Scan for the cell matching the given text and deliver its [X, Y] coordinate at center. 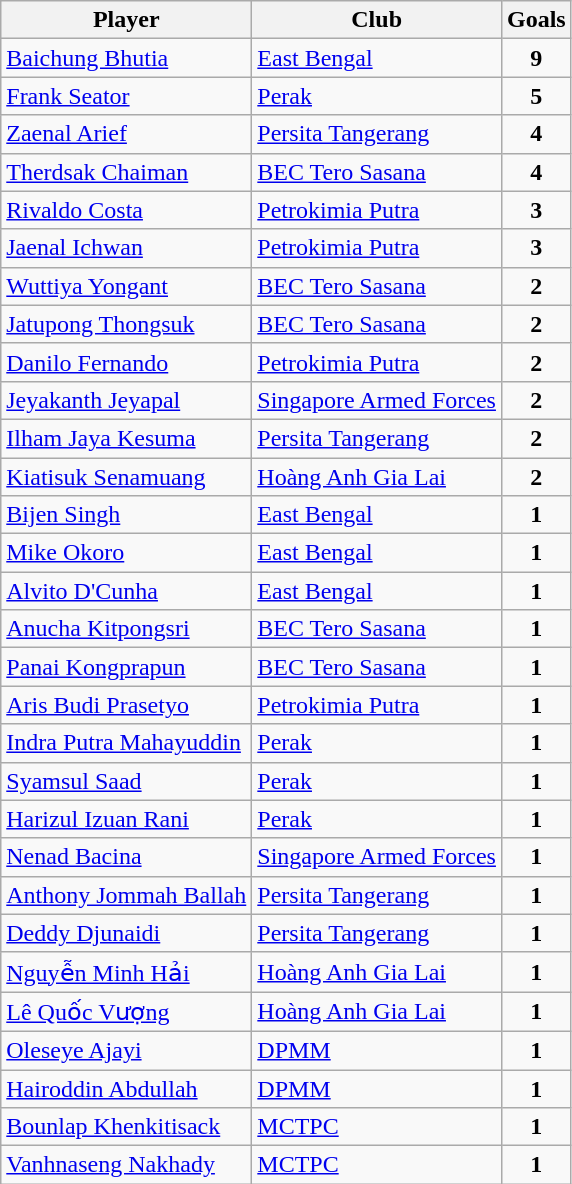
Bounlap Khenkitisack [126, 1127]
Wuttiya Yongant [126, 286]
Jaenal Ichwan [126, 248]
Oleseye Ajayi [126, 1050]
Nguyễn Minh Hải [126, 972]
Kiatisuk Senamuang [126, 477]
Vanhnaseng Nakhady [126, 1165]
Therdsak Chaiman [126, 172]
Nenad Bacina [126, 857]
Anthony Jommah Ballah [126, 895]
Bijen Singh [126, 515]
Syamsul Saad [126, 781]
Lê Quốc Vượng [126, 1012]
Jeyakanth Jeyapal [126, 400]
Mike Okoro [126, 553]
Danilo Fernando [126, 362]
5 [536, 96]
Zaenal Arief [126, 134]
Aris Budi Prasetyo [126, 705]
Player [126, 20]
Harizul Izuan Rani [126, 819]
Frank Seator [126, 96]
Ilham Jaya Kesuma [126, 438]
Club [377, 20]
Indra Putra Mahayuddin [126, 743]
Hairoddin Abdullah [126, 1089]
9 [536, 58]
Rivaldo Costa [126, 210]
Anucha Kitpongsri [126, 629]
Alvito D'Cunha [126, 591]
Goals [536, 20]
Panai Kongprapun [126, 667]
Baichung Bhutia [126, 58]
Deddy Djunaidi [126, 933]
Jatupong Thongsuk [126, 324]
